Search for the cell housing the specified text and yield its [X, Y] center coordinate. 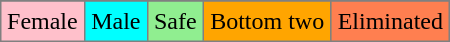
Safe [175, 21]
Female [42, 21]
Bottom two [267, 21]
Male [116, 21]
Eliminated [390, 21]
